Locate the cell with the specified text and output its (x, y) center coordinate. 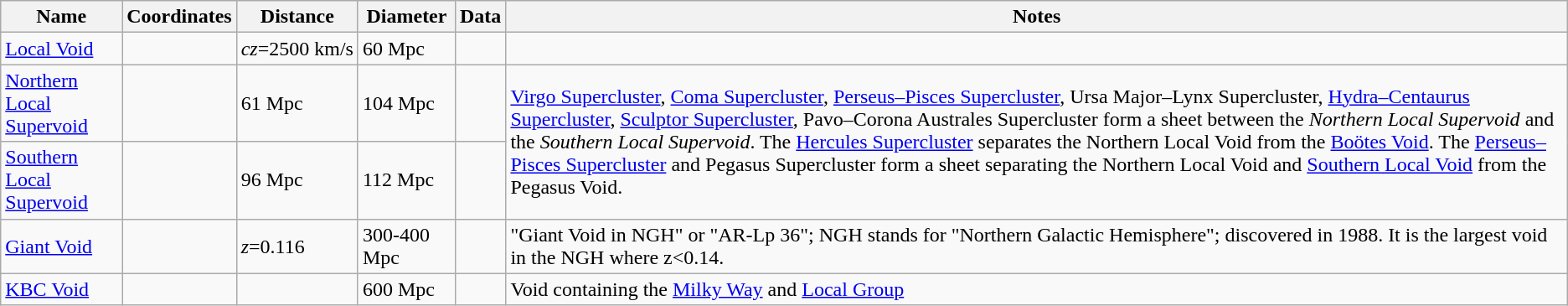
Name (62, 17)
Southern Local Supervoid (62, 180)
Giant Void (62, 246)
Data (480, 17)
z=0.116 (297, 246)
"Giant Void in NGH" or "AR-Lp 36"; NGH stands for "Northern Galactic Hemisphere"; discovered in 1988. It is the largest void in the NGH where z<0.14. (1037, 246)
Void containing the Milky Way and Local Group (1037, 289)
96 Mpc (297, 180)
104 Mpc (406, 103)
Coordinates (179, 17)
61 Mpc (297, 103)
Northern Local Supervoid (62, 103)
300-400 Mpc (406, 246)
Notes (1037, 17)
KBC Void (62, 289)
Distance (297, 17)
Local Void (62, 49)
Diameter (406, 17)
60 Mpc (406, 49)
600 Mpc (406, 289)
cz=2500 km/s (297, 49)
112 Mpc (406, 180)
